Determine the [X, Y] coordinate at the center of the cell enclosing the given text.  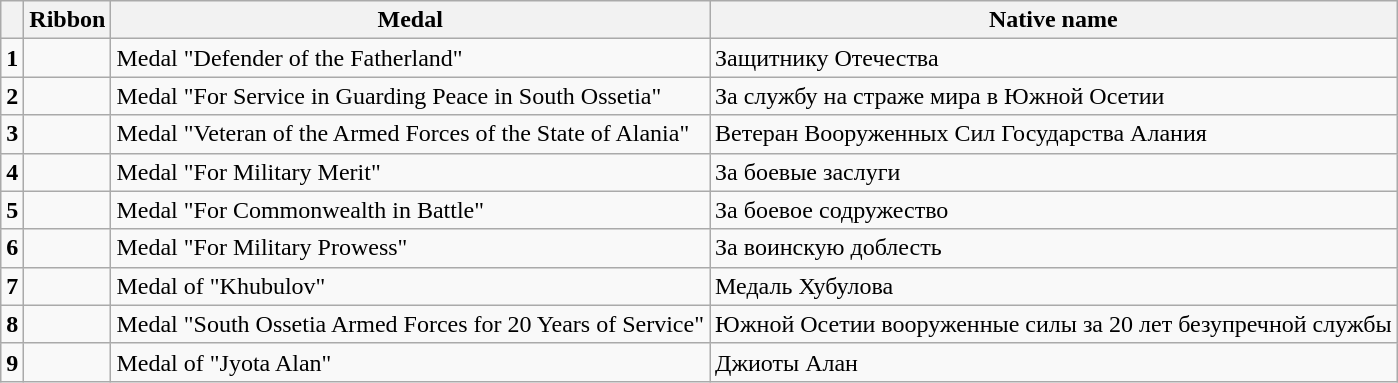
Medal "For Military Merit" [410, 172]
Ветеран Вооруженных Сил Государства Алания [1054, 134]
За боевое содружество [1054, 210]
Medal "Veteran of the Armed Forces of the State of Alania" [410, 134]
9 [12, 362]
Medal of "Khubulov" [410, 286]
Защитнику Отечества [1054, 58]
За службу на страже мира в Южной Осетии [1054, 96]
5 [12, 210]
Medal of "Jyota Alan" [410, 362]
Medal "Defender of the Fatherland" [410, 58]
Ribbon [68, 20]
Medal [410, 20]
Медаль Хубулова [1054, 286]
8 [12, 324]
За боевые заслуги [1054, 172]
Medal "For Military Prowess" [410, 248]
3 [12, 134]
6 [12, 248]
2 [12, 96]
4 [12, 172]
Native name [1054, 20]
1 [12, 58]
Medal "South Ossetia Armed Forces for 20 Years of Service" [410, 324]
Южной Осетии вооруженные силы за 20 лет безупречной службы [1054, 324]
Medal "For Service in Guarding Peace in South Ossetia" [410, 96]
Джиоты Алан [1054, 362]
За воинскую доблесть [1054, 248]
Medal "For Commonwealth in Battle" [410, 210]
7 [12, 286]
